Search for the cell housing the specified text and yield its (x, y) center coordinate. 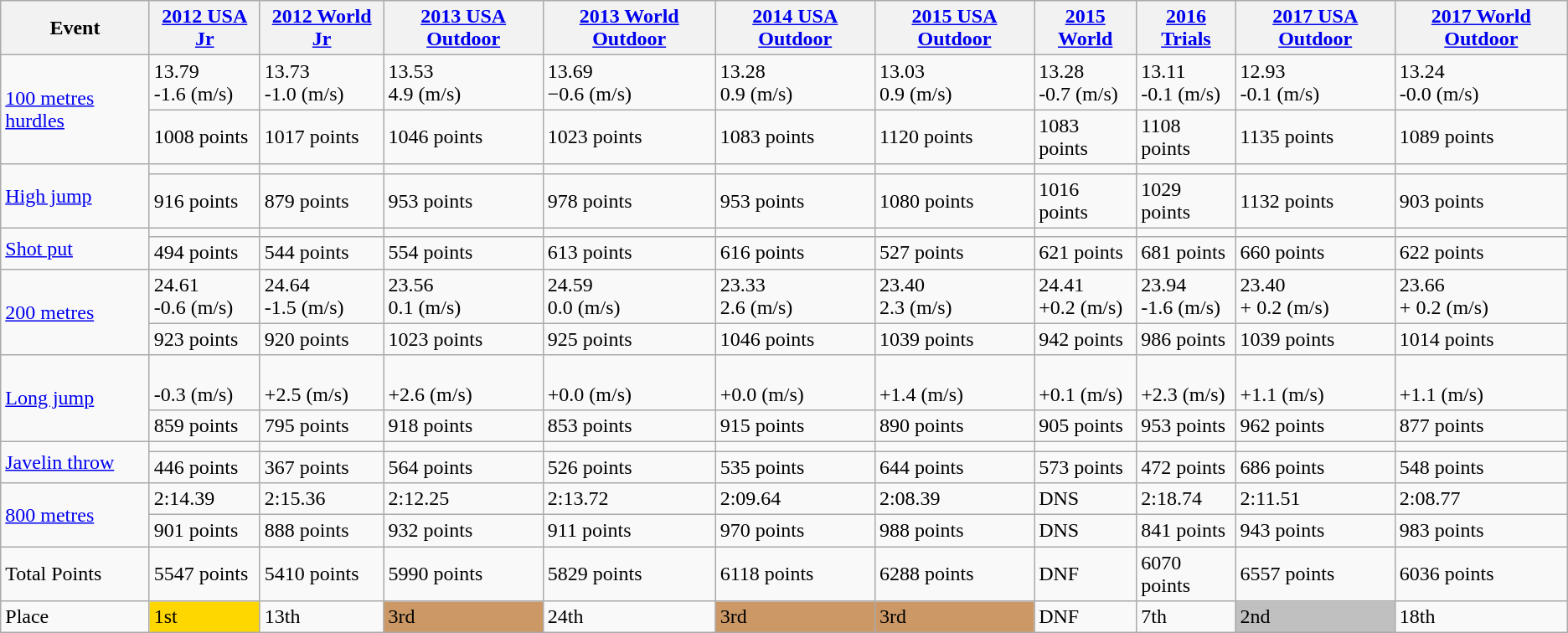
Place (75, 617)
616 points (795, 253)
2:09.64 (795, 499)
24th (629, 617)
2:13.72 (629, 499)
6118 points (795, 574)
1132 points (1315, 201)
2:15.36 (322, 499)
573 points (1086, 466)
446 points (204, 466)
18th (1481, 617)
621 points (1086, 253)
888 points (322, 531)
2016 Trials (1186, 28)
24.64-1.5 (m/s) (322, 296)
2015 World (1086, 28)
901 points (204, 531)
13.280.9 (m/s) (795, 82)
2nd (1315, 617)
911 points (629, 531)
-0.3 (m/s) (204, 382)
23.66+ 0.2 (m/s) (1481, 296)
24.590.0 (m/s) (629, 296)
Shot put (75, 248)
2015 USA Outdoor (954, 28)
2017 USA Outdoor (1315, 28)
+2.5 (m/s) (322, 382)
1120 points (954, 137)
686 points (1315, 466)
2:14.39 (204, 499)
Event (75, 28)
13.03 0.9 (m/s) (954, 82)
1st (204, 617)
544 points (322, 253)
1108 points (1186, 137)
5829 points (629, 574)
+0.1 (m/s) (1086, 382)
6070 points (1186, 574)
12.93-0.1 (m/s) (1315, 82)
800 metres (75, 515)
13.28-0.7 (m/s) (1086, 82)
+2.6 (m/s) (463, 382)
2:08.77 (1481, 499)
472 points (1186, 466)
13.24-0.0 (m/s) (1481, 82)
1014 points (1481, 339)
6288 points (954, 574)
795 points (322, 425)
1080 points (954, 201)
6036 points (1481, 574)
Long jump (75, 399)
877 points (1481, 425)
905 points (1086, 425)
920 points (322, 339)
2:18.74 (1186, 499)
622 points (1481, 253)
916 points (204, 201)
660 points (1315, 253)
564 points (463, 466)
923 points (204, 339)
Javelin throw (75, 462)
200 metres (75, 311)
613 points (629, 253)
1008 points (204, 137)
13.11-0.1 (m/s) (1186, 82)
943 points (1315, 531)
1017 points (322, 137)
+1.4 (m/s) (954, 382)
23.332.6 (m/s) (795, 296)
13.534.9 (m/s) (463, 82)
494 points (204, 253)
983 points (1481, 531)
2013 World Outdoor (629, 28)
978 points (629, 201)
23.94-1.6 (m/s) (1186, 296)
23.40+ 0.2 (m/s) (1315, 296)
681 points (1186, 253)
6557 points (1315, 574)
13.69−0.6 (m/s) (629, 82)
548 points (1481, 466)
970 points (795, 531)
859 points (204, 425)
1135 points (1315, 137)
1016 points (1086, 201)
942 points (1086, 339)
554 points (463, 253)
5547 points (204, 574)
23.402.3 (m/s) (954, 296)
879 points (322, 201)
1029 points (1186, 201)
925 points (629, 339)
24.61-0.6 (m/s) (204, 296)
Total Points (75, 574)
841 points (1186, 531)
2013 USA Outdoor (463, 28)
2:08.39 (954, 499)
535 points (795, 466)
13.79-1.6 (m/s) (204, 82)
915 points (795, 425)
526 points (629, 466)
903 points (1481, 201)
13th (322, 617)
23.560.1 (m/s) (463, 296)
2:12.25 (463, 499)
644 points (954, 466)
527 points (954, 253)
24.41+0.2 (m/s) (1086, 296)
2:11.51 (1315, 499)
2012 World Jr (322, 28)
367 points (322, 466)
5410 points (322, 574)
932 points (463, 531)
2012 USA Jr (204, 28)
2017 World Outdoor (1481, 28)
1089 points (1481, 137)
5990 points (463, 574)
100 metres hurdles (75, 110)
2014 USA Outdoor (795, 28)
853 points (629, 425)
High jump (75, 196)
962 points (1315, 425)
+2.3 (m/s) (1186, 382)
890 points (954, 425)
13.73-1.0 (m/s) (322, 82)
986 points (1186, 339)
7th (1186, 617)
918 points (463, 425)
988 points (954, 531)
